Provide the (x, y) coordinate of the cell's center where the given text is located.  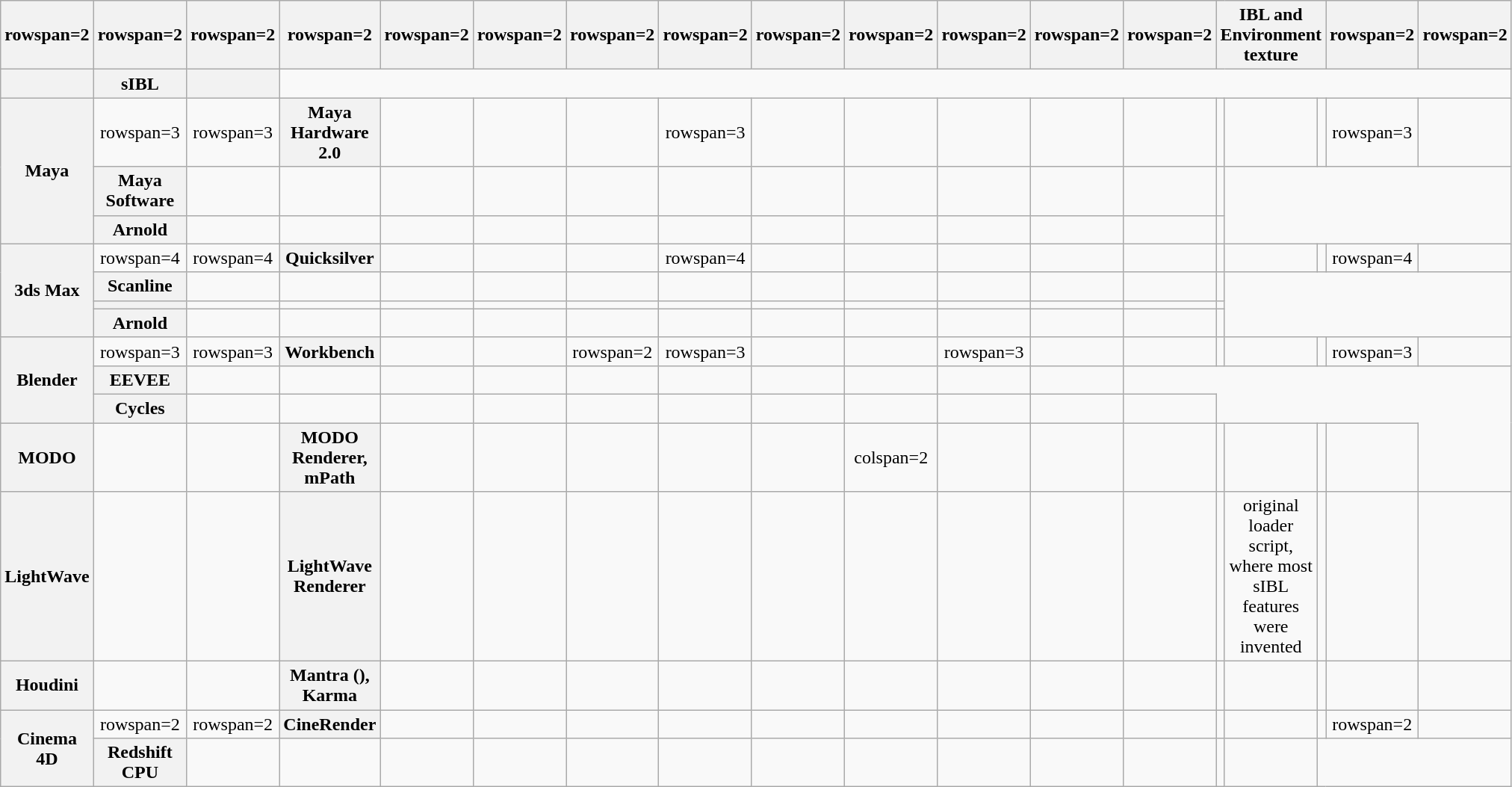
LightWave (47, 577)
MODO Renderer, mPath (330, 457)
Redshift CPU (140, 762)
3ds Max (47, 290)
Scanline (140, 286)
Mantra (), Karma (330, 686)
MODO (47, 457)
Cinema 4D (47, 749)
Quicksilver (330, 258)
CineRender (330, 724)
Blender (47, 380)
Cycles (140, 408)
EEVEE (140, 380)
Workbench (330, 351)
Maya Software (140, 191)
Maya Hardware 2.0 (330, 132)
Maya (47, 170)
sIBL (140, 84)
Houdini (47, 686)
LightWave Renderer (330, 577)
IBL and Environment texture (1271, 35)
original loader script, where most sIBL features were invented (1271, 577)
colspan=2 (891, 457)
